Identify which cell holds the provided text, then report its [X, Y] central coordinate. 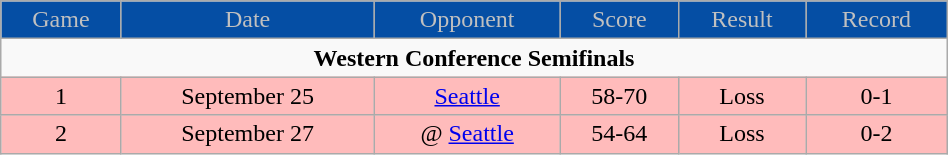
September 27 [248, 134]
Result [742, 20]
Seattle [467, 96]
Western Conference Semifinals [474, 58]
Record [877, 20]
@ Seattle [467, 134]
0-1 [877, 96]
1 [61, 96]
2 [61, 134]
September 25 [248, 96]
58-70 [619, 96]
Score [619, 20]
Date [248, 20]
Game [61, 20]
54-64 [619, 134]
0-2 [877, 134]
Opponent [467, 20]
